Provide the (x, y) coordinate of the cell's center where the given text is located.  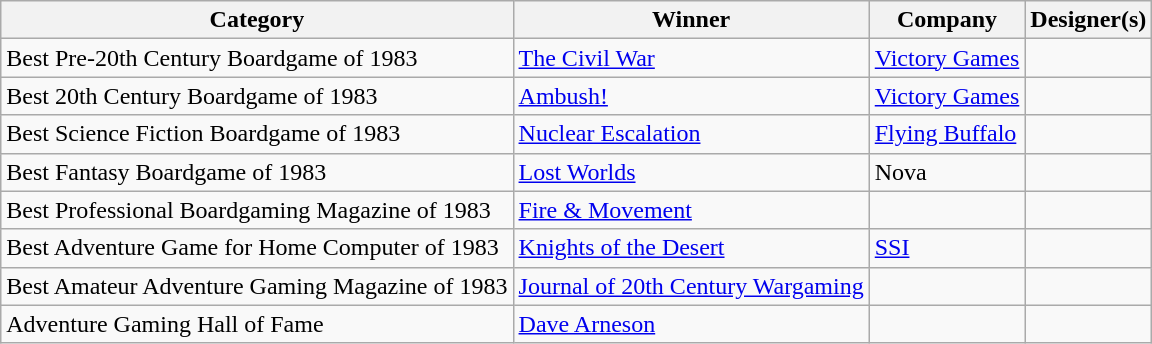
SSI (947, 248)
Fire & Movement (691, 210)
Nuclear Escalation (691, 134)
Winner (691, 20)
Nova (947, 172)
Designer(s) (1088, 20)
Category (257, 20)
Best Amateur Adventure Gaming Magazine of 1983 (257, 286)
Journal of 20th Century Wargaming (691, 286)
Best Professional Boardgaming Magazine of 1983 (257, 210)
The Civil War (691, 58)
Company (947, 20)
Best Science Fiction Boardgame of 1983 (257, 134)
Dave Arneson (691, 324)
Lost Worlds (691, 172)
Best Fantasy Boardgame of 1983 (257, 172)
Knights of the Desert (691, 248)
Adventure Gaming Hall of Fame (257, 324)
Ambush! (691, 96)
Best Pre-20th Century Boardgame of 1983 (257, 58)
Best 20th Century Boardgame of 1983 (257, 96)
Flying Buffalo (947, 134)
Best Adventure Game for Home Computer of 1983 (257, 248)
